Pinpoint the cell where the given text exists, returning its [X, Y] midpoint coordinate. 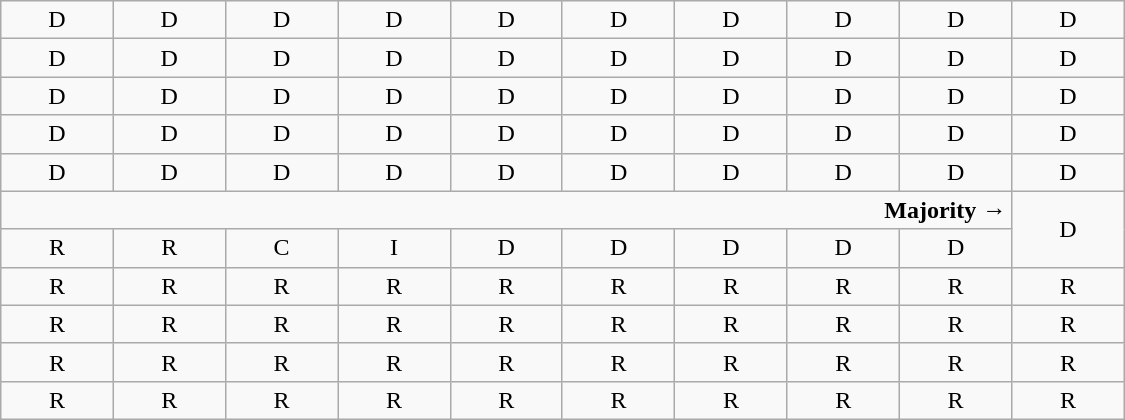
C [281, 248]
I [394, 248]
Majority → [506, 210]
